Search for the cell housing the specified text and yield its (x, y) center coordinate. 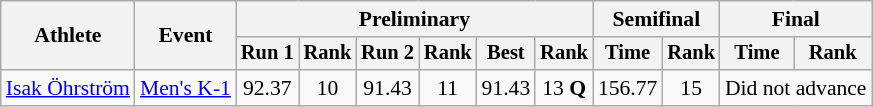
Best (506, 54)
Event (186, 36)
11 (448, 88)
Did not advance (796, 88)
Men's K-1 (186, 88)
Run 2 (388, 54)
13 Q (564, 88)
15 (691, 88)
Isak Öhrström (68, 88)
92.37 (268, 88)
Final (796, 19)
Run 1 (268, 54)
Preliminary (414, 19)
10 (328, 88)
Athlete (68, 36)
156.77 (628, 88)
Semifinal (656, 19)
